Output the [x, y] coordinate of the center of the cell containing the given text.  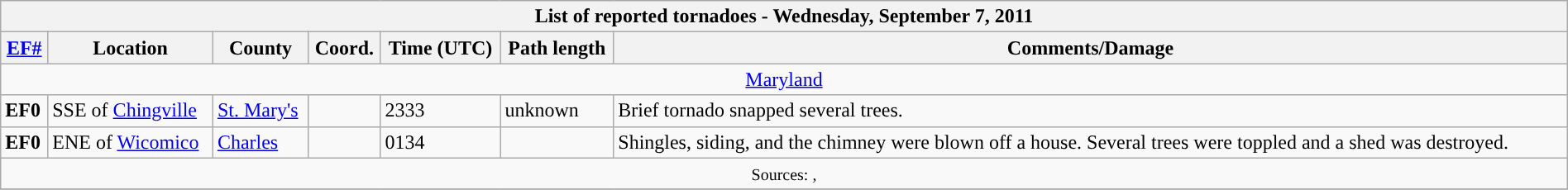
County [260, 48]
ENE of Wicomico [131, 142]
St. Mary's [260, 111]
EF# [25, 48]
Sources: , [784, 173]
2333 [440, 111]
Path length [557, 48]
Location [131, 48]
Coord. [344, 48]
Charles [260, 142]
SSE of Chingville [131, 111]
Maryland [784, 79]
unknown [557, 111]
Comments/Damage [1091, 48]
Time (UTC) [440, 48]
Shingles, siding, and the chimney were blown off a house. Several trees were toppled and a shed was destroyed. [1091, 142]
List of reported tornadoes - Wednesday, September 7, 2011 [784, 17]
0134 [440, 142]
Brief tornado snapped several trees. [1091, 111]
